Pinpoint the cell where the given text exists, returning its [x, y] midpoint coordinate. 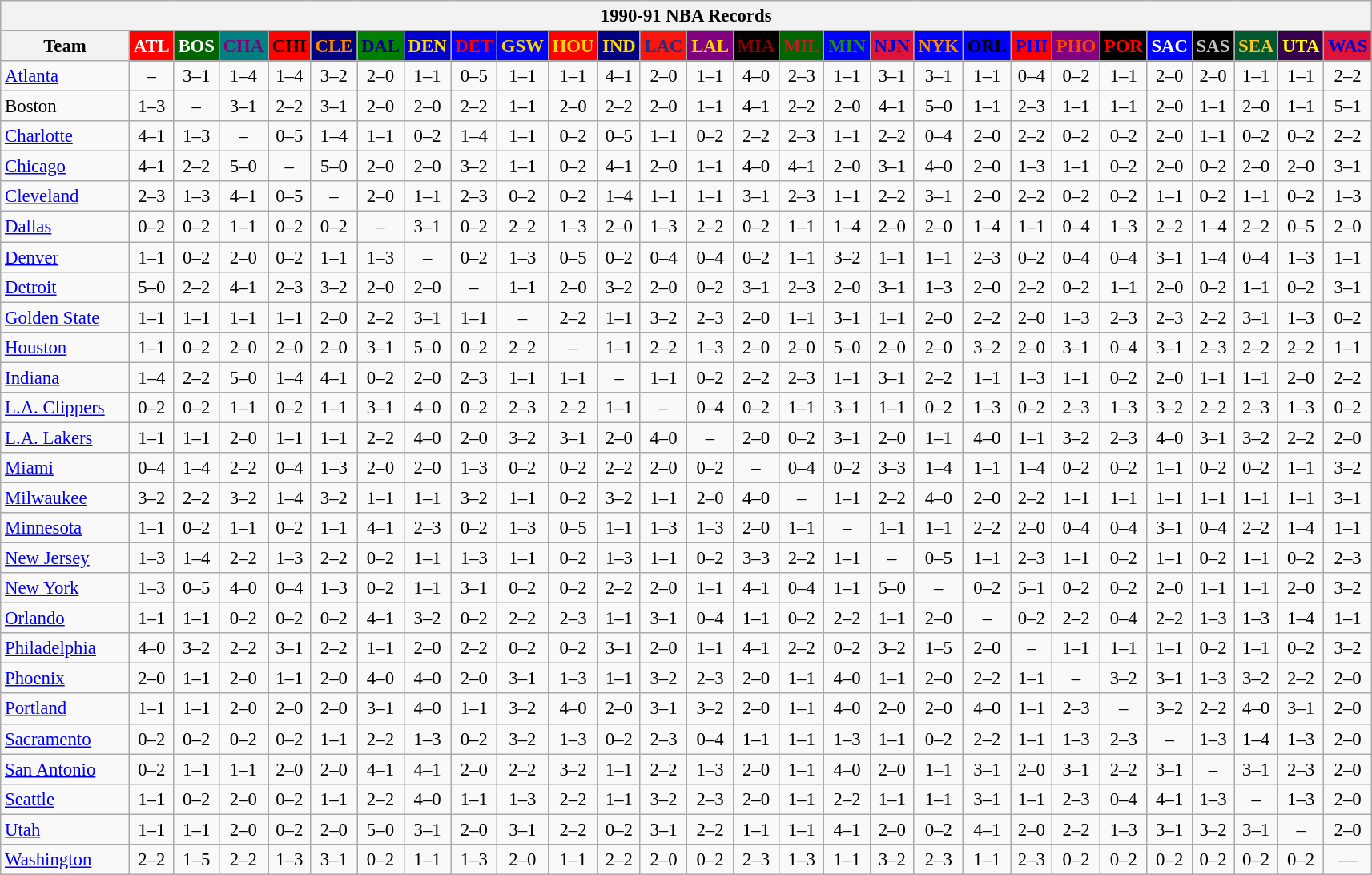
Chicago [66, 167]
Seattle [66, 799]
UTA [1301, 46]
Boston [66, 107]
SEA [1256, 46]
Phoenix [66, 679]
Washington [66, 860]
MIN [847, 46]
Golden State [66, 317]
PHI [1032, 46]
POR [1123, 46]
GSW [522, 46]
Orlando [66, 619]
Dallas [66, 227]
San Antonio [66, 769]
Cleveland [66, 196]
SAS [1213, 46]
MIL [802, 46]
PHO [1076, 46]
Milwaukee [66, 498]
Portland [66, 709]
DET [474, 46]
CLE [333, 46]
ATL [151, 46]
LAL [710, 46]
Minnesota [66, 528]
DAL [381, 46]
New Jersey [66, 558]
Detroit [66, 287]
DEN [428, 46]
NYK [939, 46]
L.A. Clippers [66, 408]
MIA [756, 46]
1990-91 NBA Records [686, 16]
Charlotte [66, 136]
New York [66, 588]
Team [66, 46]
NJN [892, 46]
CHI [289, 46]
Indiana [66, 377]
— [1348, 860]
Utah [66, 829]
IND [619, 46]
Denver [66, 257]
Atlanta [66, 76]
ORL [987, 46]
SAC [1169, 46]
CHA [243, 46]
BOS [196, 46]
Sacramento [66, 739]
HOU [573, 46]
LAC [663, 46]
Miami [66, 468]
L.A. Lakers [66, 437]
WAS [1348, 46]
Philadelphia [66, 648]
Houston [66, 347]
